For the text-containing cell, return its midpoint in [x, y] coordinate format. 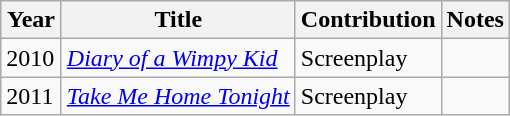
2010 [32, 58]
2011 [32, 96]
Title [178, 20]
Notes [475, 20]
Diary of a Wimpy Kid [178, 58]
Take Me Home Tonight [178, 96]
Year [32, 20]
Contribution [368, 20]
